Determine the (X, Y) coordinate at the center of the cell enclosing the given text.  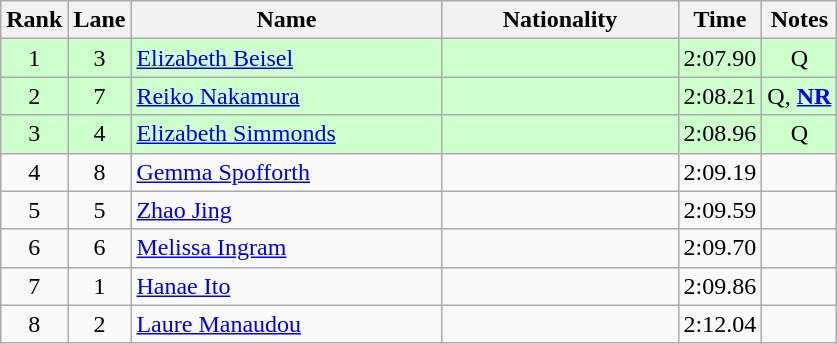
Nationality (560, 20)
Gemma Spofforth (286, 172)
Notes (800, 20)
2:07.90 (720, 58)
Q, NR (800, 96)
Hanae Ito (286, 286)
Lane (100, 20)
2:09.70 (720, 248)
Reiko Nakamura (286, 96)
Zhao Jing (286, 210)
2:09.59 (720, 210)
Laure Manaudou (286, 324)
2:09.86 (720, 286)
Rank (34, 20)
2:12.04 (720, 324)
Name (286, 20)
Elizabeth Simmonds (286, 134)
2:08.96 (720, 134)
2:09.19 (720, 172)
Elizabeth Beisel (286, 58)
Time (720, 20)
2:08.21 (720, 96)
Melissa Ingram (286, 248)
